Extract the (x, y) coordinate from the center of the cell holding the provided text.  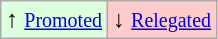
↓ Relegated (162, 20)
↑ Promoted (54, 20)
